Detect which cell encompasses the target text, then output its [X, Y] center coordinate. 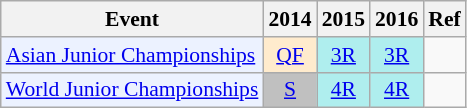
Event [132, 19]
S [290, 90]
2014 [290, 19]
Asian Junior Championships [132, 55]
World Junior Championships [132, 90]
Ref [444, 19]
2016 [396, 19]
2015 [344, 19]
QF [290, 55]
